Return (X, Y) of the center of cell containing provided text 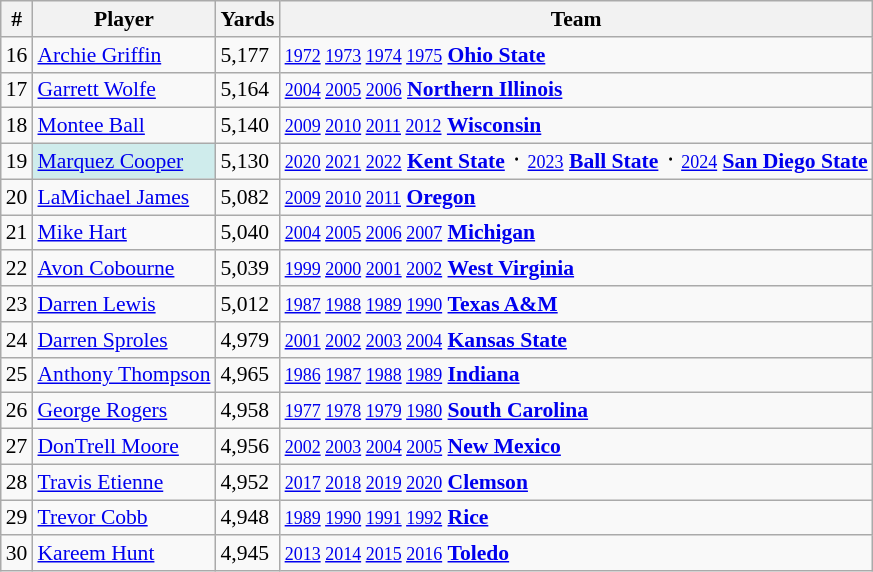
4,952 (247, 482)
5,140 (247, 126)
2001 2002 2003 2004 Kansas State (576, 340)
2009 2010 2011 2012 Wisconsin (576, 126)
Team (576, 19)
23 (17, 304)
Garrett Wolfe (124, 90)
5,040 (247, 233)
2004 2005 2006 2007 Michigan (576, 233)
Kareem Hunt (124, 554)
4,965 (247, 375)
2002 2003 2004 2005 New Mexico (576, 447)
# (17, 19)
Darren Sproles (124, 340)
5,082 (247, 197)
Yards (247, 19)
4,948 (247, 518)
1999 2000 2001 2002 West Virginia (576, 269)
5,130 (247, 162)
5,039 (247, 269)
1972 1973 1974 1975 Ohio State (576, 55)
2013 2014 2015 2016 Toledo (576, 554)
1989 1990 1991 1992 Rice (576, 518)
18 (17, 126)
LaMichael James (124, 197)
28 (17, 482)
Darren Lewis (124, 304)
Montee Ball (124, 126)
Archie Griffin (124, 55)
1977 1978 1979 1980 South Carolina (576, 411)
5,012 (247, 304)
Marquez Cooper (124, 162)
Player (124, 19)
George Rogers (124, 411)
4,956 (247, 447)
5,164 (247, 90)
Anthony Thompson (124, 375)
19 (17, 162)
17 (17, 90)
2020 2021 2022 Kent State ᛫ 2023 Ball State ᛫ 2024 San Diego State (576, 162)
22 (17, 269)
24 (17, 340)
4,958 (247, 411)
4,979 (247, 340)
21 (17, 233)
Mike Hart (124, 233)
2009 2010 2011 Oregon (576, 197)
2017 2018 2019 2020 Clemson (576, 482)
25 (17, 375)
2004 2005 2006 Northern Illinois (576, 90)
27 (17, 447)
DonTrell Moore (124, 447)
29 (17, 518)
16 (17, 55)
Avon Cobourne (124, 269)
26 (17, 411)
4,945 (247, 554)
30 (17, 554)
1987 1988 1989 1990 Texas A&M (576, 304)
Travis Etienne (124, 482)
Trevor Cobb (124, 518)
20 (17, 197)
1986 1987 1988 1989 Indiana (576, 375)
5,177 (247, 55)
